Pinpoint the cell where the given text exists, returning its [X, Y] midpoint coordinate. 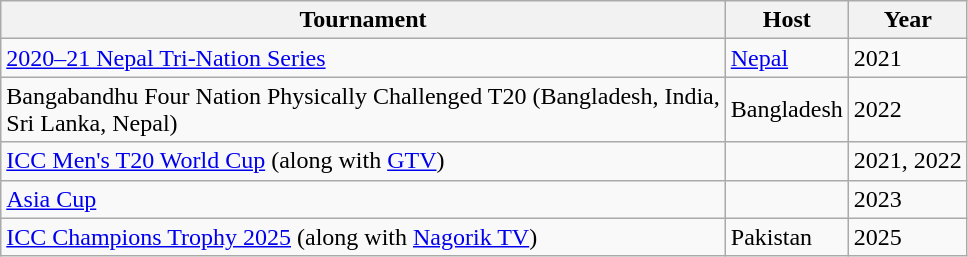
2021, 2022 [908, 161]
2022 [908, 110]
Bangabandhu Four Nation Physically Challenged T20 (Bangladesh, India,Sri Lanka, Nepal) [363, 110]
2020–21 Nepal Tri-Nation Series [363, 58]
Year [908, 20]
Asia Cup [363, 199]
2021 [908, 58]
Bangladesh [786, 110]
ICC Men's T20 World Cup (along with GTV) [363, 161]
2023 [908, 199]
Tournament [363, 20]
Pakistan [786, 237]
Nepal [786, 58]
ICC Champions Trophy 2025 (along with Nagorik TV) [363, 237]
Host [786, 20]
2025 [908, 237]
